Return the [X, Y] coordinate for the center point of the cell that contains the specified text.  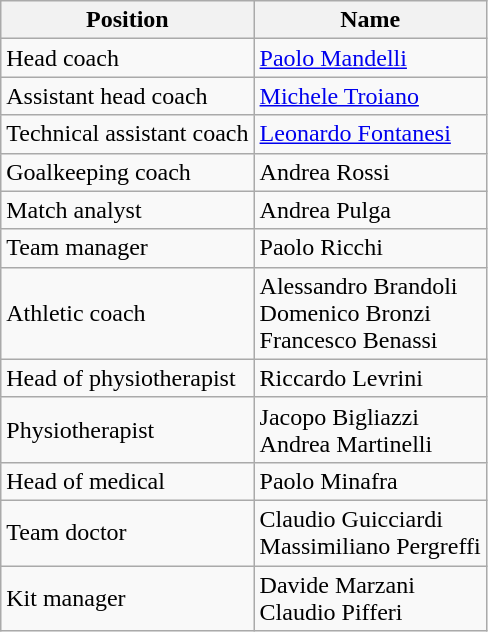
Alessandro Brandoli Domenico Bronzi Francesco Benassi [370, 313]
Team manager [128, 248]
Paolo Mandelli [370, 58]
Paolo Ricchi [370, 248]
Davide Marzani Claudio Pifferi [370, 598]
Physiotherapist [128, 430]
Name [370, 20]
Paolo Minafra [370, 481]
Andrea Pulga [370, 210]
Michele Troiano [370, 96]
Position [128, 20]
Riccardo Levrini [370, 378]
Assistant head coach [128, 96]
Athletic coach [128, 313]
Technical assistant coach [128, 134]
Andrea Rossi [370, 172]
Head of physiotherapist [128, 378]
Jacopo Bigliazzi Andrea Martinelli [370, 430]
Claudio Guicciardi Massimiliano Pergreffi [370, 532]
Team doctor [128, 532]
Leonardo Fontanesi [370, 134]
Head coach [128, 58]
Goalkeeping coach [128, 172]
Kit manager [128, 598]
Match analyst [128, 210]
Head of medical [128, 481]
